Find where the given text appears and provide that cell's center as (x, y) coordinate. 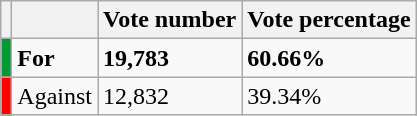
19,783 (170, 58)
Vote number (170, 20)
60.66% (329, 58)
Vote percentage (329, 20)
Against (55, 96)
For (55, 58)
39.34% (329, 96)
12,832 (170, 96)
